Capture the cell that displays the provided text and extract its [X, Y] central coordinate. 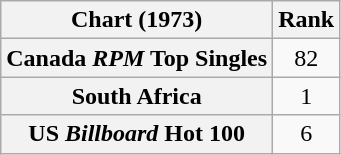
Canada RPM Top Singles [137, 58]
US Billboard Hot 100 [137, 134]
6 [306, 134]
Rank [306, 20]
South Africa [137, 96]
Chart (1973) [137, 20]
82 [306, 58]
1 [306, 96]
